Capture the cell that displays the provided text and extract its (x, y) central coordinate. 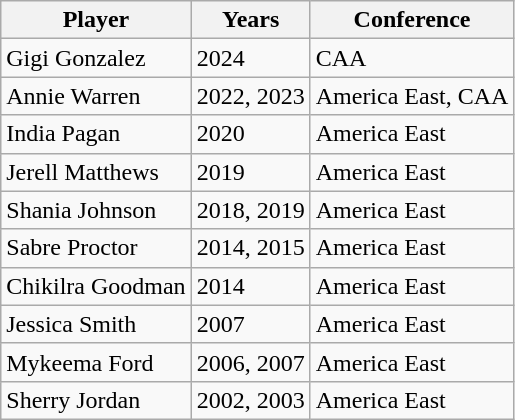
Shania Johnson (96, 210)
Sherry Jordan (96, 400)
2006, 2007 (250, 362)
Jessica Smith (96, 324)
2014 (250, 286)
2007 (250, 324)
America East, CAA (412, 96)
Sabre Proctor (96, 248)
Annie Warren (96, 96)
2018, 2019 (250, 210)
Years (250, 20)
CAA (412, 58)
2024 (250, 58)
2014, 2015 (250, 248)
2020 (250, 134)
Conference (412, 20)
2022, 2023 (250, 96)
Chikilra Goodman (96, 286)
2002, 2003 (250, 400)
Player (96, 20)
India Pagan (96, 134)
Gigi Gonzalez (96, 58)
2019 (250, 172)
Mykeema Ford (96, 362)
Jerell Matthews (96, 172)
